Extract the [X, Y] coordinate from the center of the cell holding the provided text.  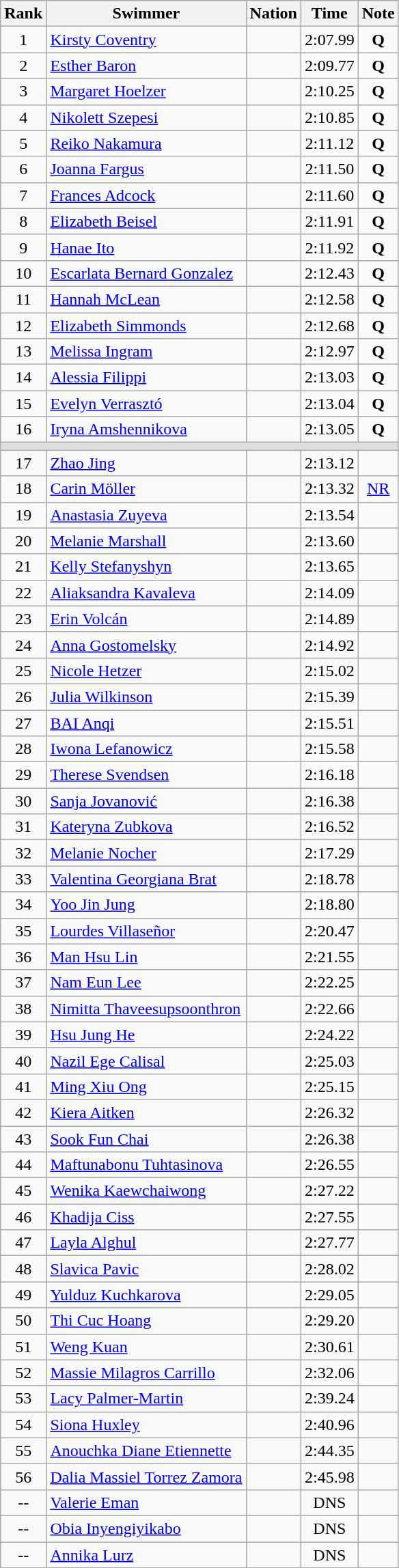
Escarlata Bernard Gonzalez [146, 273]
2:16.38 [329, 801]
2:11.60 [329, 195]
Julia Wilkinson [146, 697]
14 [23, 378]
2:40.96 [329, 1425]
12 [23, 326]
2:11.50 [329, 169]
45 [23, 1191]
2:13.05 [329, 430]
47 [23, 1243]
Maftunabonu Tuhtasinova [146, 1165]
2:22.25 [329, 983]
2:13.04 [329, 404]
24 [23, 645]
Wenika Kaewchaiwong [146, 1191]
Swimmer [146, 14]
Weng Kuan [146, 1347]
39 [23, 1035]
2:07.99 [329, 40]
31 [23, 827]
2:24.22 [329, 1035]
2:27.55 [329, 1217]
2:10.25 [329, 92]
Hsu Jung He [146, 1035]
Zhao Jing [146, 463]
9 [23, 247]
2:11.92 [329, 247]
2:15.02 [329, 671]
Dalia Massiel Torrez Zamora [146, 1476]
2:15.51 [329, 723]
37 [23, 983]
11 [23, 299]
2:14.09 [329, 593]
2:12.68 [329, 326]
BAI Anqi [146, 723]
Joanna Fargus [146, 169]
2:20.47 [329, 931]
2:10.85 [329, 117]
2:13.60 [329, 541]
Kelly Stefanyshyn [146, 567]
Slavica Pavic [146, 1269]
20 [23, 541]
2:26.38 [329, 1138]
4 [23, 117]
33 [23, 879]
8 [23, 221]
Esther Baron [146, 66]
Erin Volcán [146, 619]
30 [23, 801]
NR [379, 489]
38 [23, 1009]
Alessia Filippi [146, 378]
51 [23, 1347]
2:13.54 [329, 515]
Note [379, 14]
Elizabeth Simmonds [146, 326]
28 [23, 749]
2:13.65 [329, 567]
2:15.58 [329, 749]
2:29.05 [329, 1295]
Therese Svendsen [146, 775]
Time [329, 14]
Kiera Aitken [146, 1112]
Nicole Hetzer [146, 671]
48 [23, 1269]
2:15.39 [329, 697]
Valerie Eman [146, 1502]
55 [23, 1451]
2:26.55 [329, 1165]
56 [23, 1476]
44 [23, 1165]
25 [23, 671]
Anouchka Diane Etiennette [146, 1451]
2:12.58 [329, 299]
Melanie Nocher [146, 853]
Nimitta Thaveesupsoonthron [146, 1009]
2:25.03 [329, 1061]
Melanie Marshall [146, 541]
2 [23, 66]
Reiko Nakamura [146, 143]
2:12.43 [329, 273]
2:16.52 [329, 827]
2:11.91 [329, 221]
Carin Möller [146, 489]
21 [23, 567]
2:18.78 [329, 879]
Sanja Jovanović [146, 801]
50 [23, 1321]
Aliaksandra Kavaleva [146, 593]
2:14.89 [329, 619]
2:27.22 [329, 1191]
2:13.03 [329, 378]
Layla Alghul [146, 1243]
Iwona Lefanowicz [146, 749]
15 [23, 404]
17 [23, 463]
Nam Eun Lee [146, 983]
Khadija Ciss [146, 1217]
42 [23, 1112]
Yulduz Kuchkarova [146, 1295]
2:26.32 [329, 1112]
Frances Adcock [146, 195]
2:17.29 [329, 853]
2:29.20 [329, 1321]
Nazil Ege Calisal [146, 1061]
41 [23, 1087]
2:18.80 [329, 905]
Obia Inyengiyikabo [146, 1528]
2:32.06 [329, 1373]
Evelyn Verrasztó [146, 404]
2:09.77 [329, 66]
19 [23, 515]
35 [23, 931]
Annika Lurz [146, 1555]
2:28.02 [329, 1269]
2:45.98 [329, 1476]
2:44.35 [329, 1451]
32 [23, 853]
Anna Gostomelsky [146, 645]
27 [23, 723]
2:11.12 [329, 143]
Kirsty Coventry [146, 40]
Sook Fun Chai [146, 1138]
16 [23, 430]
7 [23, 195]
34 [23, 905]
22 [23, 593]
40 [23, 1061]
2:13.32 [329, 489]
54 [23, 1425]
Yoo Jin Jung [146, 905]
5 [23, 143]
Nikolett Szepesi [146, 117]
Ming Xiu Ong [146, 1087]
2:21.55 [329, 957]
Iryna Amshennikova [146, 430]
2:16.18 [329, 775]
Melissa Ingram [146, 352]
Elizabeth Beisel [146, 221]
43 [23, 1138]
Kateryna Zubkova [146, 827]
Valentina Georgiana Brat [146, 879]
49 [23, 1295]
26 [23, 697]
2:22.66 [329, 1009]
3 [23, 92]
Siona Huxley [146, 1425]
2:12.97 [329, 352]
10 [23, 273]
2:39.24 [329, 1399]
2:27.77 [329, 1243]
Margaret Hoelzer [146, 92]
Nation [273, 14]
46 [23, 1217]
23 [23, 619]
2:30.61 [329, 1347]
Lourdes Villaseñor [146, 931]
Hanae Ito [146, 247]
36 [23, 957]
Massie Milagros Carrillo [146, 1373]
18 [23, 489]
29 [23, 775]
52 [23, 1373]
6 [23, 169]
1 [23, 40]
Man Hsu Lin [146, 957]
Hannah McLean [146, 299]
Anastasia Zuyeva [146, 515]
Rank [23, 14]
2:13.12 [329, 463]
Thi Cuc Hoang [146, 1321]
13 [23, 352]
Lacy Palmer-Martin [146, 1399]
53 [23, 1399]
2:25.15 [329, 1087]
2:14.92 [329, 645]
